Scan for the cell matching the given text and deliver its [x, y] coordinate at center. 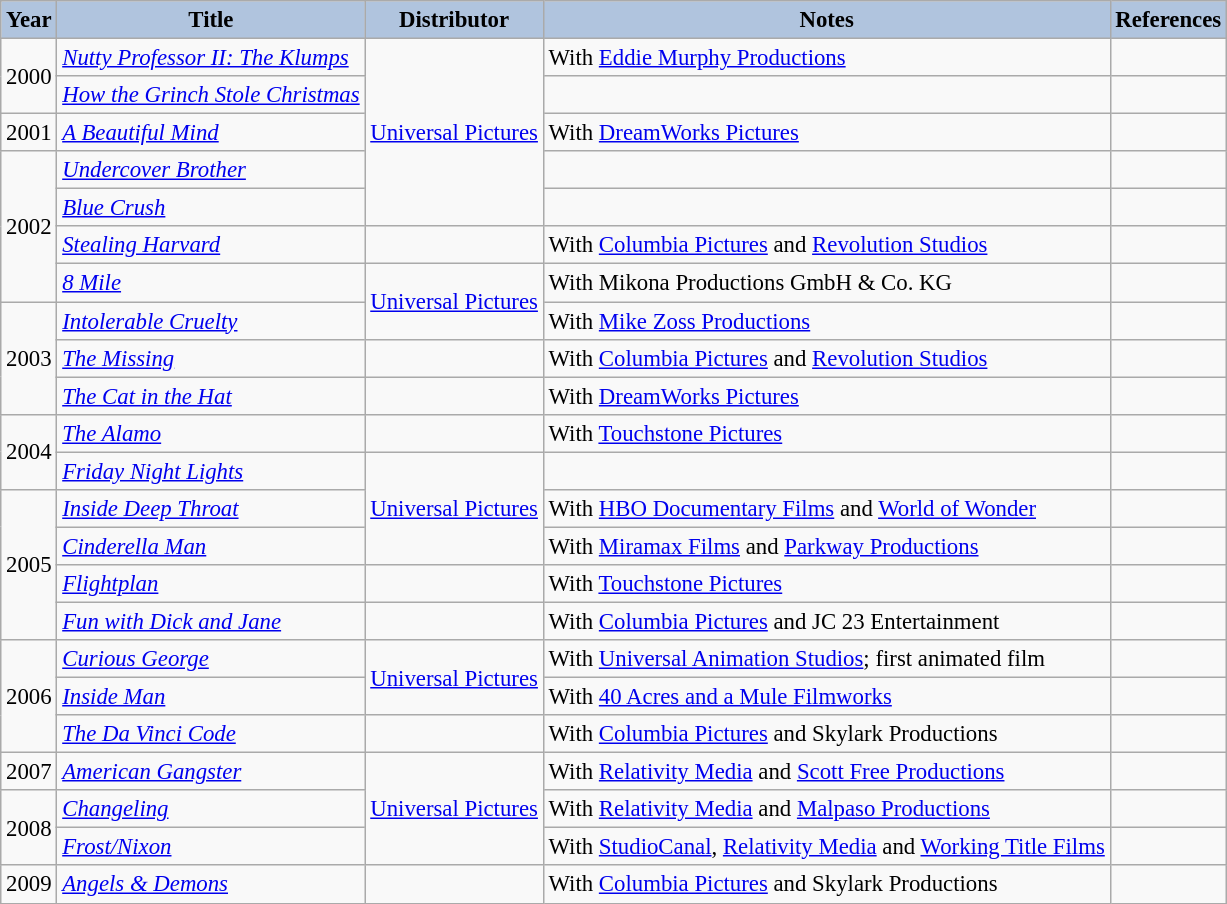
Frost/Nixon [211, 847]
Curious George [211, 659]
With Columbia Pictures and JC 23 Entertainment [826, 621]
2009 [29, 885]
American Gangster [211, 772]
Fun with Dick and Jane [211, 621]
2003 [29, 358]
The Da Vinci Code [211, 734]
Distributor [454, 20]
With Relativity Media and Malpaso Productions [826, 809]
Flightplan [211, 584]
2002 [29, 226]
Cinderella Man [211, 546]
With Eddie Murphy Productions [826, 58]
Inside Deep Throat [211, 509]
8 Mile [211, 283]
Stealing Harvard [211, 245]
With Mikona Productions GmbH & Co. KG [826, 283]
Intolerable Cruelty [211, 321]
2006 [29, 696]
2004 [29, 452]
Notes [826, 20]
With Mike Zoss Productions [826, 321]
Nutty Professor II: The Klumps [211, 58]
Inside Man [211, 697]
How the Grinch Stole Christmas [211, 95]
The Missing [211, 358]
With StudioCanal, Relativity Media and Working Title Films [826, 847]
Year [29, 20]
Title [211, 20]
2000 [29, 76]
A Beautiful Mind [211, 133]
2005 [29, 565]
Undercover Brother [211, 170]
2001 [29, 133]
With Relativity Media and Scott Free Productions [826, 772]
Friday Night Lights [211, 471]
With Miramax Films and Parkway Productions [826, 546]
The Alamo [211, 433]
2007 [29, 772]
References [1168, 20]
With Universal Animation Studios; first animated film [826, 659]
2008 [29, 828]
Changeling [211, 809]
Blue Crush [211, 208]
Angels & Demons [211, 885]
With HBO Documentary Films and World of Wonder [826, 509]
With 40 Acres and a Mule Filmworks [826, 697]
The Cat in the Hat [211, 396]
